Locate the cell with the specified text and output its (x, y) center coordinate. 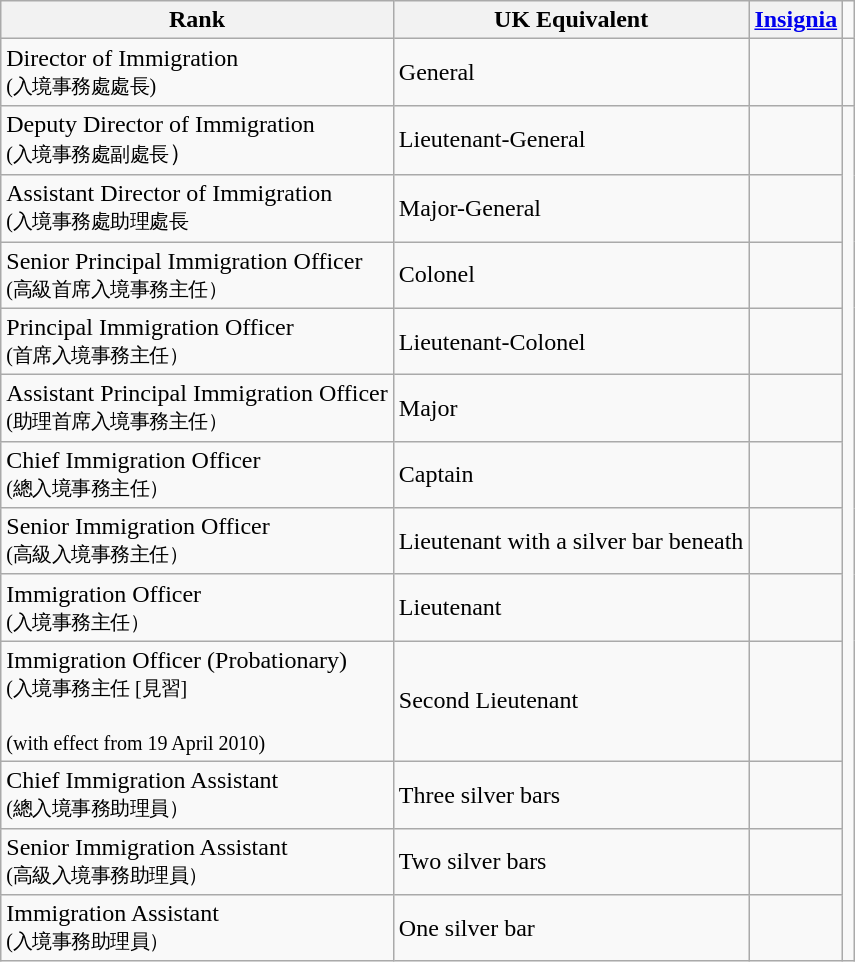
Deputy Director of Immigration (入境事務處副處長） (198, 140)
Senior Immigration Assistant (高級入境事務助理員） (198, 862)
Lieutenant (571, 608)
General (571, 72)
Senior Immigration Officer (高級入境事務主任） (198, 542)
Chief Immigration Assistant (總入境事務助理員） (198, 794)
Senior Principal Immigration Officer (高級首席入境事務主任） (198, 276)
Second Lieutenant (571, 702)
One silver bar (571, 928)
Rank (198, 20)
Lieutenant with a silver bar beneath (571, 542)
Assistant Principal Immigration Officer (助理首席入境事務主任） (198, 408)
Director of Immigration (入境事務處處長) (198, 72)
Two silver bars (571, 862)
Major (571, 408)
Lieutenant-Colonel (571, 342)
Colonel (571, 276)
Immigration Officer (Probationary) (入境事務主任 [見習] (with effect from 19 April 2010) (198, 702)
Immigration Assistant (入境事務助理員） (198, 928)
Major-General (571, 208)
Principal Immigration Officer (首席入境事務主任） (198, 342)
Three silver bars (571, 794)
Insignia (796, 20)
UK Equivalent (571, 20)
Lieutenant-General (571, 140)
Chief Immigration Officer (總入境事務主任） (198, 474)
Assistant Director of Immigration (入境事務處助理處長 (198, 208)
Captain (571, 474)
Immigration Officer (入境事務主任） (198, 608)
